For the text-containing cell, return its midpoint in (X, Y) coordinate format. 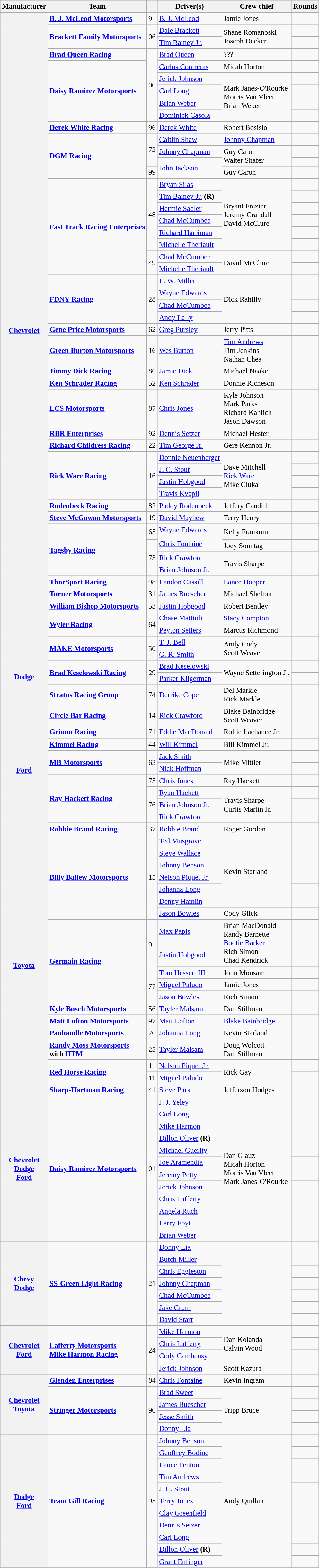
Nick Hoffman (190, 768)
Dave Mitchell Rick Ware Mike Cluka (257, 476)
Derek White Racing (97, 127)
00 (152, 85)
Ryan Hackett (190, 793)
Scott Kazura (257, 1368)
71 (152, 732)
Wes Burton (190, 350)
Derek White (190, 127)
Jeremy Petty (190, 1175)
Manufacturer (24, 6)
Brad Queen Racing (97, 55)
Tim Andrews Tim Jenkins Nathan Chea (257, 350)
J. J. Yeley (190, 1102)
Turner Motorsports (97, 594)
Ray Hackett Racing (97, 799)
95 (152, 1501)
31 (152, 594)
21 (152, 1283)
Dan Stillman (257, 1009)
24 (152, 1350)
19 (152, 518)
Andy Quillan (257, 1501)
76 (152, 805)
Randy Moss Motorsports with HTM (97, 1049)
Lafferty Motorsports Mike Harmon Racing (97, 1350)
Butch Miller (190, 1259)
Steve Park (190, 1090)
Germain Racing (97, 961)
Andy Lally (190, 317)
Driver(s) (190, 6)
G. R. Smith (190, 655)
72 (152, 150)
28 (152, 299)
Robert Bentley (257, 606)
Brackett Family Motorsports (97, 37)
97 (152, 1021)
Shane Romanoski Joseph Decker (257, 37)
T. J. Bell (190, 642)
Dan Kolanda Calvin Wood (257, 1344)
Fast Track Racing Enterprises (97, 226)
MB Motorsports (97, 762)
Carlos Contreras (190, 67)
Crew chief (257, 6)
Lance Fenton (190, 1465)
David Mayhew (190, 518)
David Starr (190, 1320)
Jerry Pitts (257, 329)
John Jackson (190, 168)
Dale Brackett (190, 31)
Toyota (24, 966)
Rick Ware Racing (97, 476)
73 (152, 558)
Max Papis (190, 931)
John Monsam (257, 973)
Ted Musgrave (190, 841)
Travis Sharpe (257, 564)
Bill Kimmel Jr. (257, 744)
Chris Eggleston (190, 1271)
Chase Mattioli (190, 618)
MAKE Motorsports (97, 648)
86 (152, 371)
Peyton Sellers (190, 630)
Paddy Rodenbeck (190, 506)
William Bishop Motorsports (97, 606)
99 (152, 172)
14 (152, 716)
Dan Glauz Micah Horton Morris Van Vleet Mark Janes-O'Rourke (257, 1169)
Robbie Brand (190, 829)
Dodge Ford (24, 1501)
Jimmy Dick Racing (97, 371)
Cody Cambensy (190, 1356)
Wyler Racing (97, 624)
Team (97, 6)
41 (152, 1090)
L. W. Miller (190, 281)
50 (152, 648)
Ken Schrader Racing (97, 383)
Michael Hester (257, 433)
Travis Kvapil (190, 494)
Jack Smith (190, 756)
75 (152, 781)
Tim Andrews (190, 1477)
Stacy Compton (257, 618)
B. J. McLeod (190, 19)
48 (152, 215)
Matt Lofton Motorsports (97, 1021)
??? (257, 55)
Chevy Dodge (24, 1283)
Chevrolet Toyota (24, 1404)
Cody Glick (257, 914)
Michael Naake (257, 371)
Greg Pursley (190, 329)
53 (152, 606)
Tim Bainey Jr. (R) (190, 197)
Rick Gay (257, 1072)
ThorSport Racing (97, 582)
Parker Kligerman (190, 679)
Matt Lofton (190, 1021)
Ken Schrader (190, 383)
Richard Harriman (190, 233)
Wayne Setterington Jr. (257, 672)
22 (152, 445)
Lance Hooper (257, 582)
Rodenbeck Racing (97, 506)
Dodge (24, 677)
Robert Bosisio (257, 127)
Dominick Casola (190, 115)
Mike Mittler (257, 762)
52 (152, 383)
SS-Green Light Racing (97, 1283)
Jefferson Hodges (257, 1090)
Larry Foyt (190, 1223)
96 (152, 127)
Mark Janes-O'Rourke Morris Van Vleet Brian Weber (257, 97)
Jake Crum (190, 1308)
Robbie Brand Racing (97, 829)
Chevrolet Ford (24, 1350)
LCS Motorsports (97, 408)
Jeffery Caudill (257, 506)
Gene Price Motorsports (97, 329)
Chevrolet (24, 331)
Andy Cody Scott Weaver (257, 648)
DGM Racing (97, 156)
Joey Sonntag (257, 546)
Red Horse Racing (97, 1072)
98 (152, 582)
Green Burton Motorsports (97, 350)
Ray Hackett (257, 781)
Dick Rahilly (257, 299)
Guy Caron (257, 172)
92 (152, 433)
Michael Shelton (257, 594)
Kyle Busch Motorsports (97, 1009)
Gere Kennon Jr. (257, 445)
Panhandle Motorsports (97, 1033)
Clay Greenfield (190, 1513)
64 (152, 624)
Ford (24, 770)
Circle Bar Racing (97, 716)
Sharp-Hartman Racing (97, 1090)
Tagsby Racing (97, 550)
Hermie Sadler (190, 208)
Grimm Racing (97, 732)
Derrike Cope (190, 695)
Del Markle Rick Markle (257, 695)
Terry Jones (190, 1501)
44 (152, 744)
Caitlin Shaw (190, 139)
Steve McGowan Motorsports (97, 518)
77 (152, 986)
Doug Wolcott Dan Stillman (257, 1049)
Tim Bainey Jr. (190, 43)
Billy Ballew Motorsports (97, 877)
Kimmel Racing (97, 744)
01 (152, 1169)
David McClure (257, 263)
1 (152, 1066)
87 (152, 408)
Donnie Richeson (257, 383)
Brad Queen (190, 55)
Bryan Silas (190, 184)
15 (152, 877)
Glenden Enterprises (97, 1380)
Roger Gordon (257, 829)
RBR Enterprises (97, 433)
Kyle Johnson Mark Parks Richard Kahlich Jason Dawson (257, 408)
Richard Childress Racing (97, 445)
11 (152, 1078)
Kevin Ingram (257, 1380)
Jesse Smith (190, 1417)
20 (152, 1033)
90 (152, 1410)
Angela Ruch (190, 1211)
Donnie Neuenberger (190, 458)
49 (152, 263)
ChevroletDodge Ford (24, 1169)
FDNY Racing (97, 299)
Denny Hamlin (190, 902)
Rounds (305, 6)
65 (152, 532)
62 (152, 329)
29 (152, 672)
Eddie MacDonald (190, 732)
B. J. McLeod Motorsports (97, 19)
Michael Guerity (190, 1151)
Landon Cassill (190, 582)
Brian MacDonald Randy Barnette Bootie Barker Rich Simon Chad Kendrick (257, 943)
Will Kimmel (190, 744)
Travis Sharpe Curtis Martin Jr. (257, 805)
Jamie Dick (190, 371)
84 (152, 1380)
Stratus Racing Group (97, 695)
Blake Bainbridge Scott Weaver (257, 716)
Rollie Lachance Jr. (257, 732)
Stringer Motorsports (97, 1410)
Rich Simon (257, 997)
56 (152, 1009)
Brad Keselowski (190, 666)
Brad Sweet (190, 1392)
63 (152, 762)
Joe Aramendia (190, 1163)
Tom Hessert III (190, 973)
Geoffrey Bodine (190, 1453)
Bryant Frazier Jeremy Crandall David McClure (257, 215)
37 (152, 829)
82 (152, 506)
Guy Caron Walter Shafer (257, 156)
Marcus Richmond (257, 630)
Terry Henry (257, 518)
74 (152, 695)
Blake Bainbridge (257, 1021)
Grant Enfinger (190, 1562)
Micah Horton (257, 67)
Tim George Jr. (190, 445)
06 (152, 37)
Tripp Bruce (257, 1410)
25 (152, 1049)
Team Gill Racing (97, 1501)
Kelly Frankum (257, 532)
Brad Keselowski Racing (97, 672)
Steve Wallace (190, 853)
